Identify which cell holds the provided text, then report its [X, Y] central coordinate. 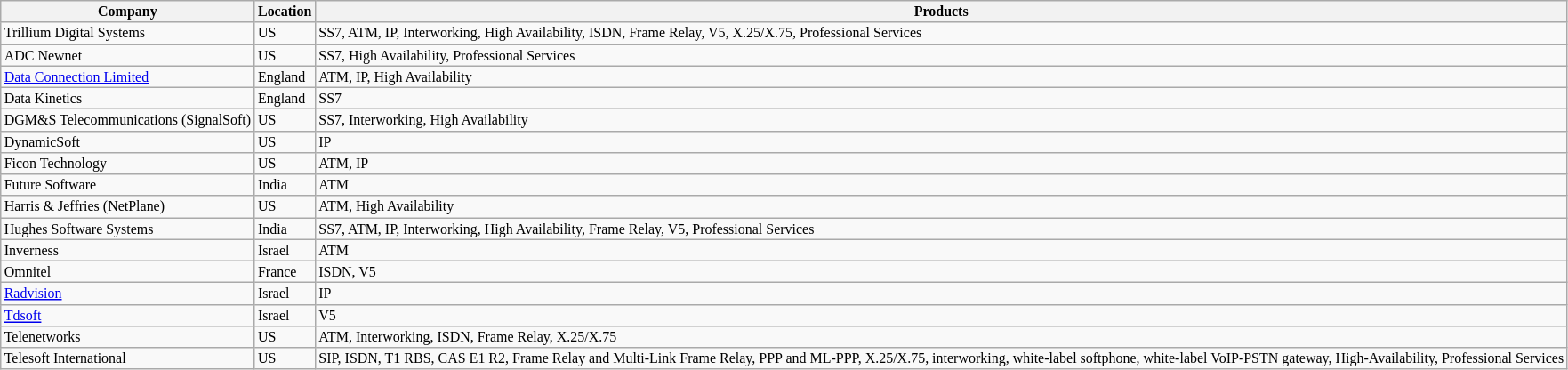
Trillium Digital Systems [128, 33]
France [285, 271]
SS7 [941, 98]
ATM, High Availability [941, 206]
Tdsoft [128, 315]
Telenetworks [128, 336]
SS7, Interworking, High Availability [941, 119]
Radvision [128, 293]
Future Software [128, 184]
Data Kinetics [128, 98]
SS7, ATM, IP, Interworking, High Availability, Frame Relay, V5, Professional Services [941, 228]
Hughes Software Systems [128, 228]
ATM, IP, High Availability [941, 76]
Data Connection Limited [128, 76]
Products [941, 11]
DynamicSoft [128, 141]
V5 [941, 315]
Harris & Jeffries (NetPlane) [128, 206]
ISDN, V5 [941, 271]
DGM&S Telecommunications (SignalSoft) [128, 119]
SS7, ATM, IP, Interworking, High Availability, ISDN, Frame Relay, V5, X.25/X.75, Professional Services [941, 33]
Ficon Technology [128, 163]
Company [128, 11]
Telesoft International [128, 358]
ATM, Interworking, ISDN, Frame Relay, X.25/X.75 [941, 336]
Inverness [128, 250]
SS7, High Availability, Professional Services [941, 54]
Location [285, 11]
ADC Newnet [128, 54]
ATM, IP [941, 163]
Omnitel [128, 271]
